Output the [X, Y] coordinate of the center of the cell containing the given text.  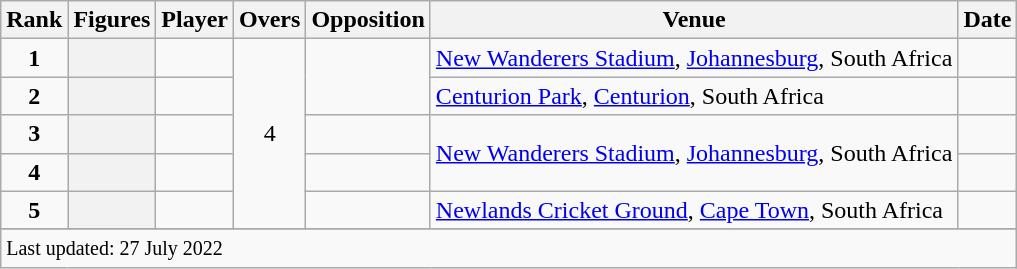
Last updated: 27 July 2022 [509, 248]
Overs [270, 20]
Rank [34, 20]
Centurion Park, Centurion, South Africa [694, 96]
Venue [694, 20]
2 [34, 96]
5 [34, 210]
3 [34, 134]
Figures [112, 20]
Newlands Cricket Ground, Cape Town, South Africa [694, 210]
Player [195, 20]
Date [988, 20]
Opposition [368, 20]
1 [34, 58]
